Determine the [x, y] coordinate at the center of the cell enclosing the given text.  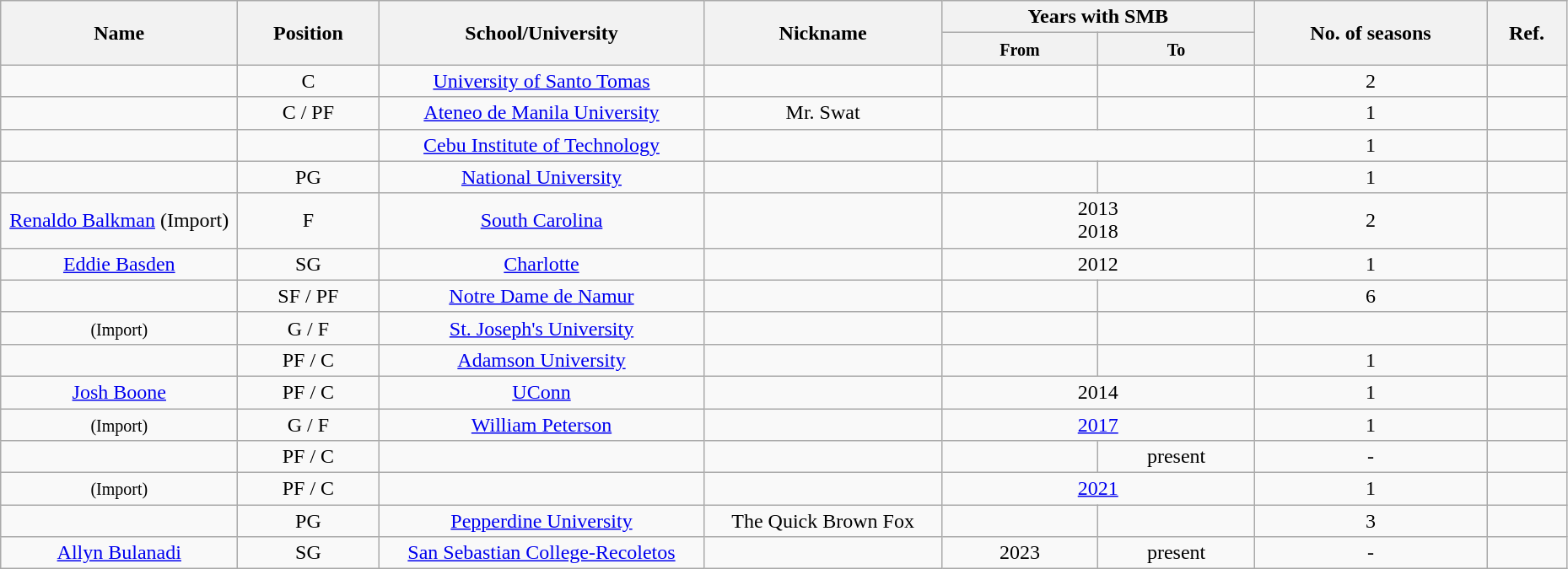
From [1020, 49]
Notre Dame de Namur [542, 296]
To [1177, 49]
William Peterson [542, 424]
No. of seasons [1370, 33]
2017 [1098, 424]
Eddie Basden [120, 264]
Name [120, 33]
6 [1370, 296]
F [309, 221]
Ateneo de Manila University [542, 113]
The Quick Brown Fox [823, 521]
UConn [542, 392]
University of Santo Tomas [542, 81]
Cebu Institute of Technology [542, 145]
C [309, 81]
School/University [542, 33]
Charlotte [542, 264]
Pepperdine University [542, 521]
Adamson University [542, 360]
Nickname [823, 33]
St. Joseph's University [542, 328]
2023 [1020, 553]
2014 [1098, 392]
Josh Boone [120, 392]
C / PF [309, 113]
2021 [1098, 489]
3 [1370, 521]
Allyn Bulanadi [120, 553]
San Sebastian College-Recoletos [542, 553]
20132018 [1098, 221]
SF / PF [309, 296]
Years with SMB [1098, 17]
Ref. [1527, 33]
South Carolina [542, 221]
2012 [1098, 264]
National University [542, 177]
Renaldo Balkman (Import) [120, 221]
Position [309, 33]
Mr. Swat [823, 113]
